From the cell containing the given text, extract its center point as (x, y) coordinate. 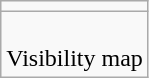
Visibility map (75, 44)
